Capture the cell that displays the provided text and extract its [x, y] central coordinate. 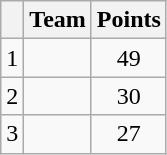
30 [128, 96]
3 [12, 134]
49 [128, 58]
2 [12, 96]
27 [128, 134]
1 [12, 58]
Points [128, 20]
Team [58, 20]
